Determine the [X, Y] coordinate at the center of the cell enclosing the given text.  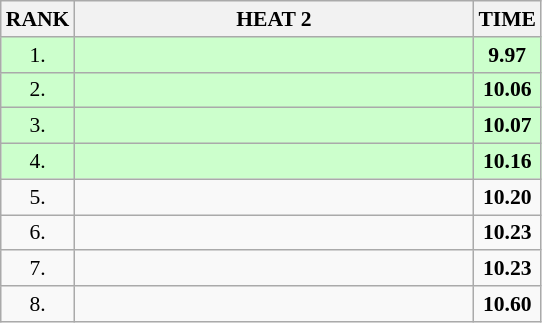
TIME [507, 19]
10.06 [507, 90]
10.16 [507, 162]
RANK [38, 19]
10.60 [507, 304]
HEAT 2 [274, 19]
10.07 [507, 126]
6. [38, 233]
9.97 [507, 55]
4. [38, 162]
3. [38, 126]
5. [38, 197]
7. [38, 269]
10.20 [507, 197]
2. [38, 90]
8. [38, 304]
1. [38, 55]
